For the text-containing cell, return its midpoint in [x, y] coordinate format. 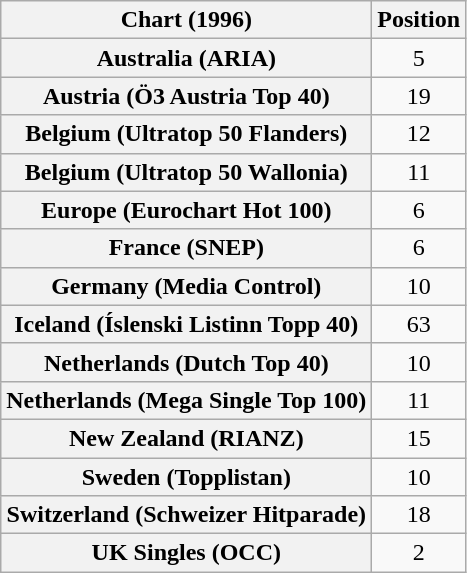
Iceland (Íslenski Listinn Topp 40) [186, 324]
12 [419, 134]
France (SNEP) [186, 248]
5 [419, 58]
Netherlands (Dutch Top 40) [186, 362]
Austria (Ö3 Austria Top 40) [186, 96]
Belgium (Ultratop 50 Flanders) [186, 134]
19 [419, 96]
Australia (ARIA) [186, 58]
Europe (Eurochart Hot 100) [186, 210]
Position [419, 20]
18 [419, 515]
15 [419, 438]
Sweden (Topplistan) [186, 477]
Germany (Media Control) [186, 286]
63 [419, 324]
New Zealand (RIANZ) [186, 438]
Belgium (Ultratop 50 Wallonia) [186, 172]
2 [419, 553]
UK Singles (OCC) [186, 553]
Netherlands (Mega Single Top 100) [186, 400]
Switzerland (Schweizer Hitparade) [186, 515]
Chart (1996) [186, 20]
